Output the [x, y] coordinate of the center of the cell containing the given text.  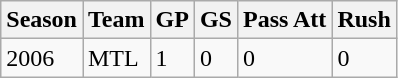
GP [172, 20]
1 [172, 58]
GS [216, 20]
2006 [42, 58]
MTL [116, 58]
Team [116, 20]
Rush [364, 20]
Pass Att [284, 20]
Season [42, 20]
